Return the [X, Y] coordinate for the center point of the cell that contains the specified text.  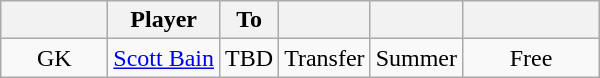
Summer [416, 58]
GK [54, 58]
Free [530, 58]
TBD [250, 58]
Scott Bain [164, 58]
Player [164, 20]
Transfer [325, 58]
To [250, 20]
